Scan for the cell matching the given text and deliver its (x, y) coordinate at center. 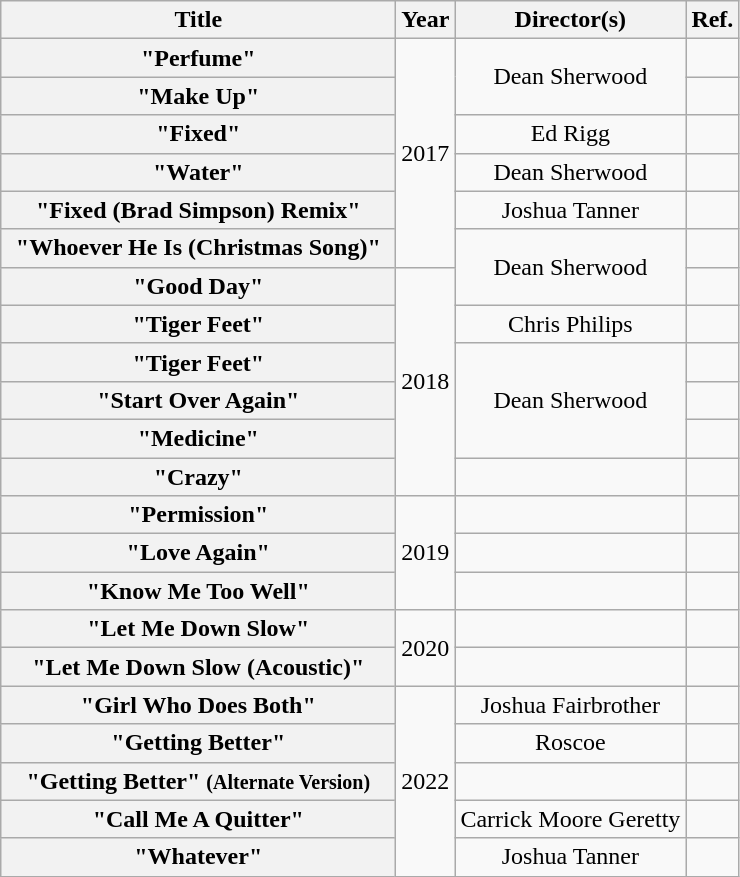
Roscoe (570, 743)
"Permission" (198, 515)
2019 (426, 553)
"Start Over Again" (198, 400)
Chris Philips (570, 324)
Carrick Moore Geretty (570, 819)
2017 (426, 153)
"Whatever" (198, 857)
2022 (426, 781)
2018 (426, 381)
Joshua Fairbrother (570, 705)
"Getting Better" (198, 743)
"Know Me Too Well" (198, 591)
Title (198, 20)
"Love Again" (198, 553)
"Fixed (Brad Simpson) Remix" (198, 210)
"Perfume" (198, 58)
Ref. (712, 20)
"Let Me Down Slow" (198, 629)
"Call Me A Quitter" (198, 819)
"Good Day" (198, 286)
"Make Up" (198, 96)
Ed Rigg (570, 134)
"Getting Better" (Alternate Version) (198, 781)
Director(s) (570, 20)
"Whoever He Is (Christmas Song)" (198, 248)
2020 (426, 648)
"Water" (198, 172)
Year (426, 20)
"Crazy" (198, 477)
"Let Me Down Slow (Acoustic)" (198, 667)
"Fixed" (198, 134)
"Girl Who Does Both" (198, 705)
"Medicine" (198, 438)
